Provide the [x, y] coordinate of the cell's center where the given text is located.  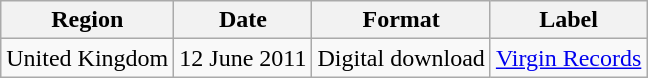
12 June 2011 [243, 58]
Digital download [401, 58]
Date [243, 20]
Region [88, 20]
Virgin Records [568, 58]
United Kingdom [88, 58]
Label [568, 20]
Format [401, 20]
